Output the [X, Y] coordinate of the center of the cell containing the given text.  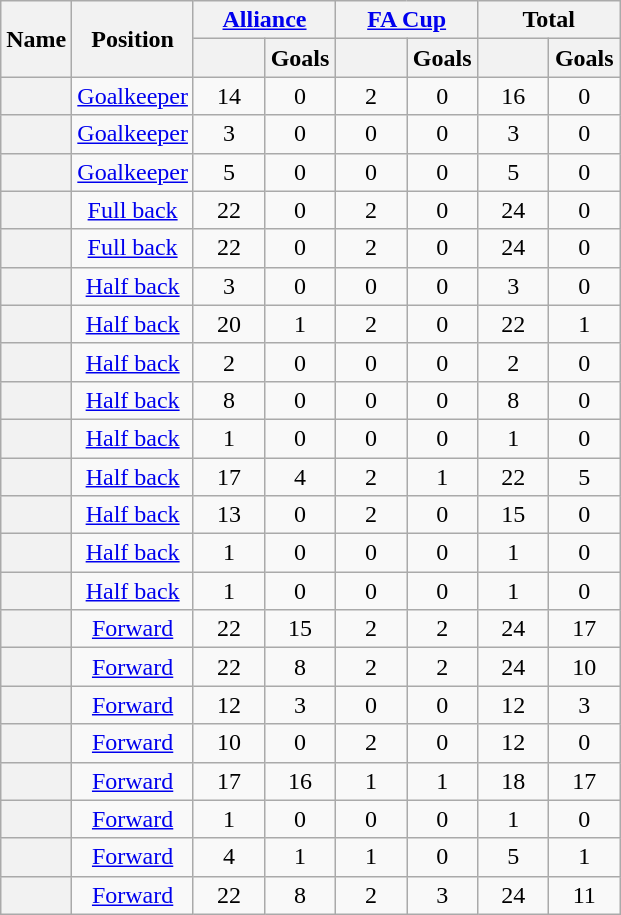
Alliance [264, 20]
20 [228, 324]
Total [549, 20]
Name [36, 39]
13 [228, 515]
14 [228, 96]
FA Cup [407, 20]
Position [133, 39]
11 [584, 895]
18 [514, 781]
